Scan for the cell matching the given text and deliver its [x, y] coordinate at center. 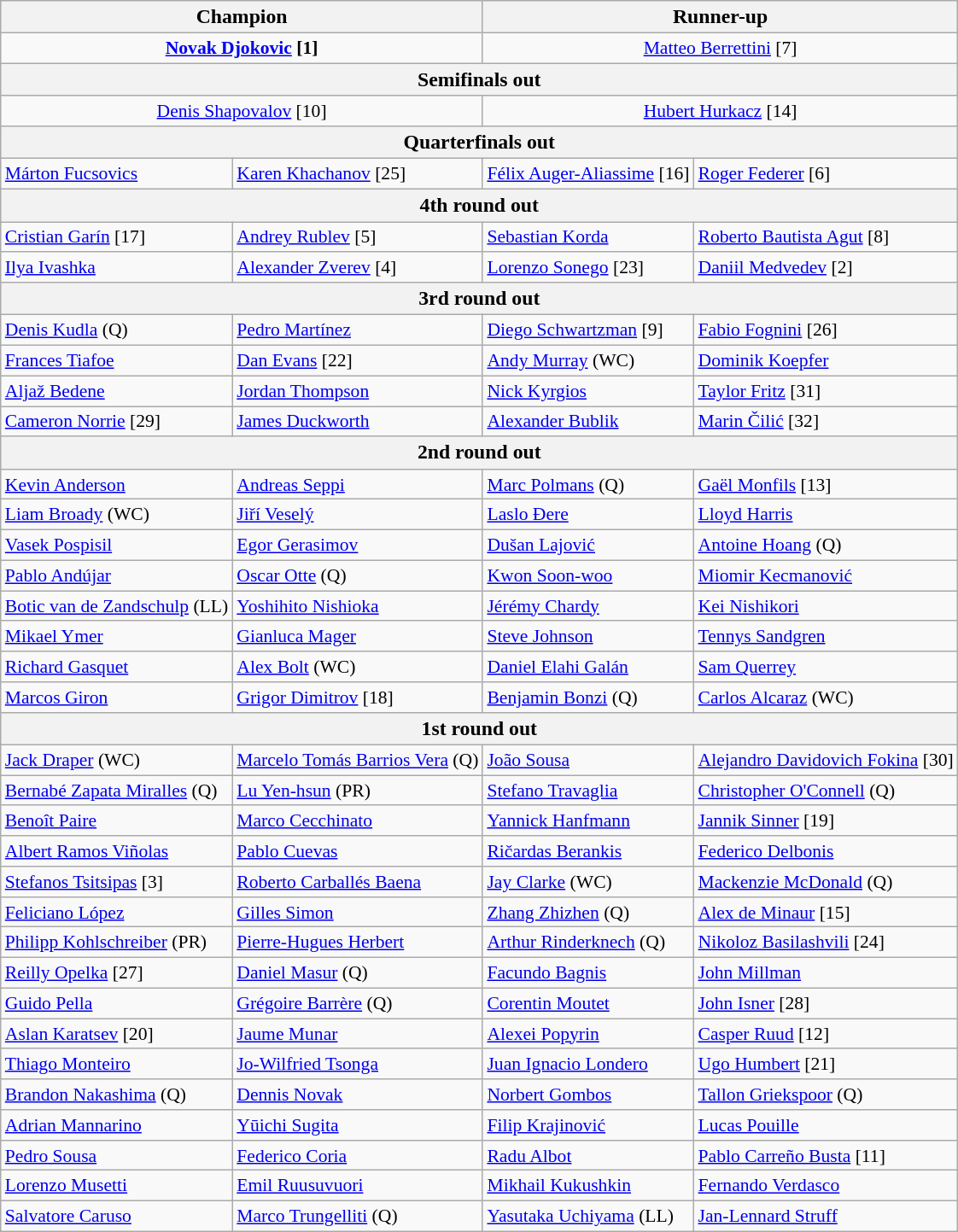
Denis Kudla (Q) [117, 330]
Mackenzie McDonald (Q) [827, 882]
Yannick Hanfmann [587, 821]
Jordan Thompson [357, 391]
Sebastian Korda [587, 237]
Kevin Anderson [117, 485]
Facundo Bagnis [587, 973]
Richard Gasquet [117, 667]
Tennys Sandgren [827, 637]
Zhang Zhizhen (Q) [587, 913]
Botic van de Zandschulp (LL) [117, 606]
Taylor Fritz [31] [827, 391]
Novak Djokovic [1] [242, 49]
Ričardas Berankis [587, 851]
Yasutaka Uchiyama (LL) [587, 1217]
Denis Shapovalov [10] [242, 112]
Lucas Pouille [827, 1125]
Adrian Mannarino [117, 1125]
Alexander Bublik [587, 422]
Lu Yen-hsun (PR) [357, 791]
Fernando Verdasco [827, 1186]
Kei Nishikori [827, 606]
Jan-Lennard Struff [827, 1217]
Aljaž Bedene [117, 391]
Antoine Hoang (Q) [827, 546]
Jo-Wilfried Tsonga [357, 1065]
Gilles Simon [357, 913]
Yūichi Sugita [357, 1125]
Hubert Hurkacz [14] [720, 112]
Philipp Kohlschreiber (PR) [117, 943]
Lloyd Harris [827, 515]
Miomir Kecmanović [827, 575]
Mikhail Kukushkin [587, 1186]
Gianluca Mager [357, 637]
Egor Gerasimov [357, 546]
Juan Ignacio Londero [587, 1065]
Alex de Minaur [15] [827, 913]
Christopher O'Connell (Q) [827, 791]
Daniil Medvedev [2] [827, 268]
Federico Coria [357, 1156]
Norbert Gombos [587, 1095]
Dušan Lajović [587, 546]
Guido Pella [117, 1004]
Runner-up [720, 17]
Andrey Rublev [5] [357, 237]
Emil Ruusuvuori [357, 1186]
Grigor Dimitrov [18] [357, 698]
Thiago Monteiro [117, 1065]
Filip Krajinović [587, 1125]
Pierre-Hugues Herbert [357, 943]
Stefano Travaglia [587, 791]
Albert Ramos Viñolas [117, 851]
Jay Clarke (WC) [587, 882]
Bernabé Zapata Miralles (Q) [117, 791]
Roger Federer [6] [827, 174]
Oscar Otte (Q) [357, 575]
Ilya Ivashka [117, 268]
Jiří Veselý [357, 515]
Marcos Giron [117, 698]
Jack Draper (WC) [117, 761]
Benjamin Bonzi (Q) [587, 698]
Márton Fucsovics [117, 174]
Vasek Pospisil [117, 546]
Casper Ruud [12] [827, 1034]
Nick Kyrgios [587, 391]
Nikoloz Basilashvili [24] [827, 943]
Pablo Carreño Busta [11] [827, 1156]
Dan Evans [22] [357, 361]
João Sousa [587, 761]
Frances Tiafoe [117, 361]
Reilly Opelka [27] [117, 973]
Arthur Rinderknech (Q) [587, 943]
Feliciano López [117, 913]
Diego Schwartzman [9] [587, 330]
Matteo Berrettini [7] [720, 49]
Daniel Masur (Q) [357, 973]
3rd round out [480, 299]
Champion [242, 17]
Marc Polmans (Q) [587, 485]
Alex Bolt (WC) [357, 667]
Karen Khachanov [25] [357, 174]
Alexander Zverev [4] [357, 268]
Quarterfinals out [480, 143]
Marcelo Tomás Barrios Vera (Q) [357, 761]
2nd round out [480, 453]
Roberto Bautista Agut [8] [827, 237]
Pedro Sousa [117, 1156]
1st round out [480, 729]
Corentin Moutet [587, 1004]
Federico Delbonis [827, 851]
Andy Murray (WC) [587, 361]
Alejandro Davidovich Fokina [30] [827, 761]
Aslan Karatsev [20] [117, 1034]
Jérémy Chardy [587, 606]
Jannik Sinner [19] [827, 821]
Dennis Novak [357, 1095]
Andreas Seppi [357, 485]
Laslo Đere [587, 515]
Kwon Soon-woo [587, 575]
Fabio Fognini [26] [827, 330]
James Duckworth [357, 422]
Daniel Elahi Galán [587, 667]
Brandon Nakashima (Q) [117, 1095]
Pedro Martínez [357, 330]
Carlos Alcaraz (WC) [827, 698]
Dominik Koepfer [827, 361]
Lorenzo Sonego [23] [587, 268]
Benoît Paire [117, 821]
Tallon Griekspoor (Q) [827, 1095]
John Isner [28] [827, 1004]
Roberto Carballés Baena [357, 882]
Lorenzo Musetti [117, 1186]
Stefanos Tsitsipas [3] [117, 882]
Pablo Cuevas [357, 851]
Sam Querrey [827, 667]
Grégoire Barrère (Q) [357, 1004]
Marin Čilić [32] [827, 422]
Salvatore Caruso [117, 1217]
Marco Cecchinato [357, 821]
Jaume Munar [357, 1034]
Félix Auger-Aliassime [16] [587, 174]
Yoshihito Nishioka [357, 606]
Radu Albot [587, 1156]
Cristian Garín [17] [117, 237]
Ugo Humbert [21] [827, 1065]
Marco Trungelliti (Q) [357, 1217]
Cameron Norrie [29] [117, 422]
Pablo Andújar [117, 575]
Gaël Monfils [13] [827, 485]
Mikael Ymer [117, 637]
Liam Broady (WC) [117, 515]
Steve Johnson [587, 637]
Alexei Popyrin [587, 1034]
Semifinals out [480, 80]
4th round out [480, 206]
John Millman [827, 973]
